Detect which cell encompasses the target text, then output its (x, y) center coordinate. 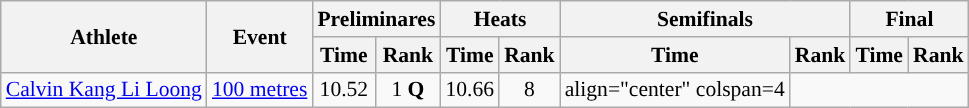
100 metres (260, 90)
Heats (500, 19)
align="center" colspan=4 (675, 90)
Athlete (104, 36)
1 Q (408, 90)
Semifinals (706, 19)
10.66 (470, 90)
10.52 (344, 90)
Final (909, 19)
8 (530, 90)
Event (260, 36)
Preliminares (376, 19)
Calvin Kang Li Loong (104, 90)
